Provide the [X, Y] coordinate of the cell's center where the given text is located.  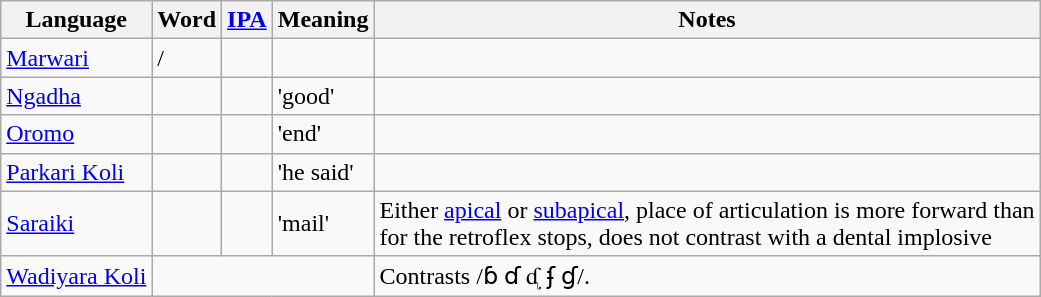
Meaning [323, 20]
Word [187, 20]
'end' [323, 134]
Either apical or subapical, place of articulation is more forward thanfor the retroflex stops, does not contrast with a dental implosive [707, 224]
Saraiki [76, 224]
'good' [323, 96]
'mail' [323, 224]
Wadiyara Koli [76, 276]
Contrasts /ɓ ɗ ᶑ ʄ ɠ/. [707, 276]
'he said' [323, 172]
IPA [248, 20]
Oromo [76, 134]
Marwari [76, 58]
Language [76, 20]
Notes [707, 20]
/ [187, 58]
Ngadha [76, 96]
Parkari Koli [76, 172]
